Capture the cell that displays the provided text and extract its (x, y) central coordinate. 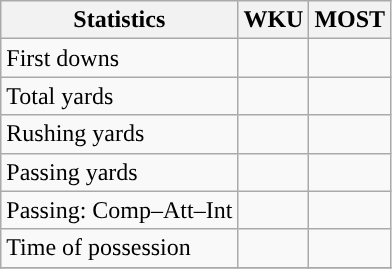
MOST (350, 20)
Passing yards (120, 172)
First downs (120, 58)
Passing: Comp–Att–Int (120, 210)
Total yards (120, 96)
WKU (274, 20)
Statistics (120, 20)
Rushing yards (120, 134)
Time of possession (120, 248)
